Capture the cell that displays the provided text and extract its (x, y) central coordinate. 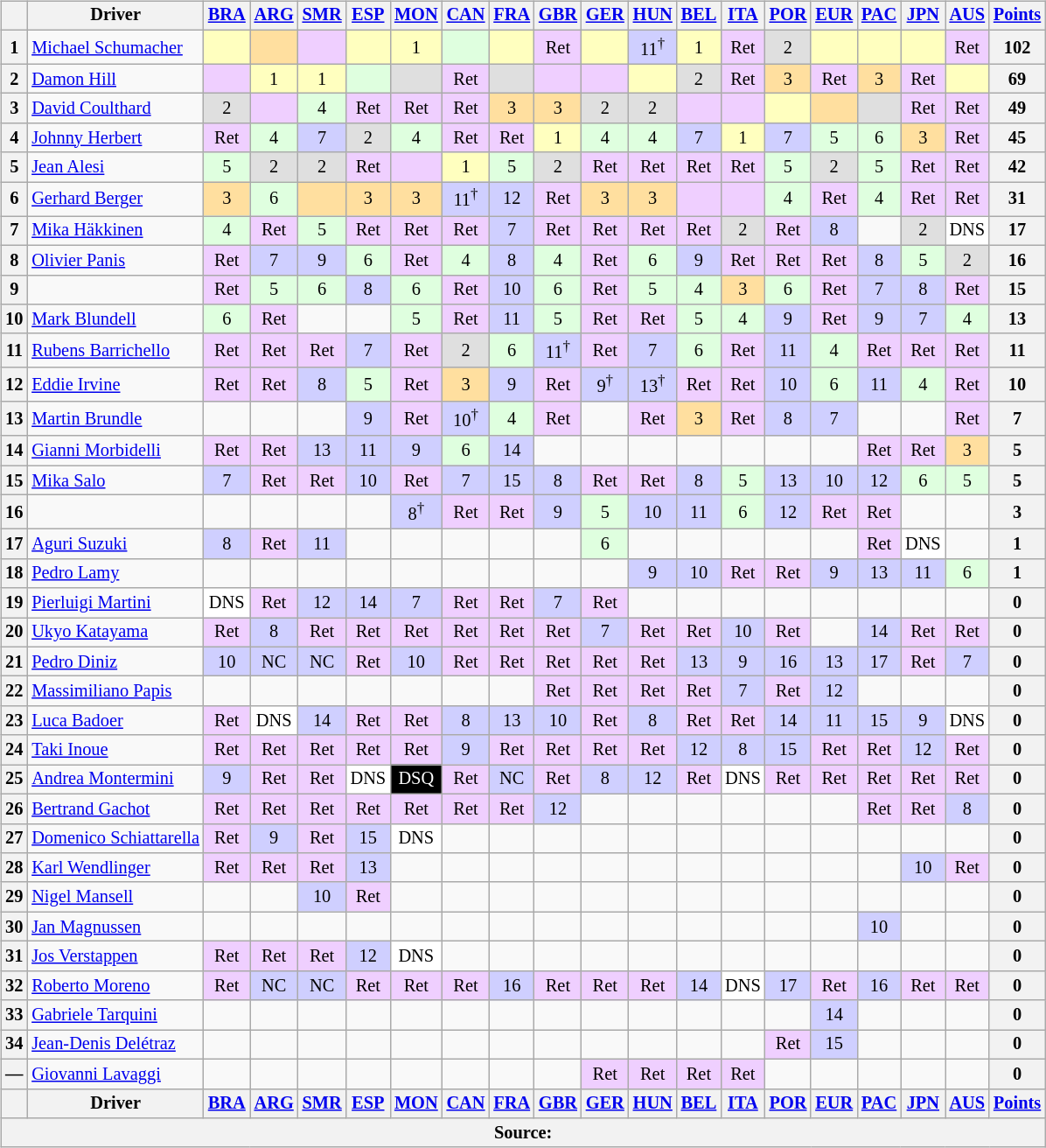
Ukyo Katayama (115, 633)
Andrea Montermini (115, 780)
49 (1017, 108)
24 (14, 750)
Rubens Barrichello (115, 350)
Mika Häkkinen (115, 231)
Pierluigi Martini (115, 603)
David Coulthard (115, 108)
45 (1017, 138)
25 (14, 780)
DSQ (416, 780)
19 (14, 603)
26 (14, 808)
Gabriele Tarquini (115, 1015)
20 (14, 633)
10† (466, 418)
Roberto Moreno (115, 985)
22 (14, 691)
Domenico Schiattarella (115, 838)
42 (1017, 167)
30 (14, 927)
8† (416, 513)
69 (1017, 79)
Johnny Herbert (115, 138)
Taki Inoue (115, 750)
Aguri Suzuki (115, 544)
— (14, 1074)
Nigel Mansell (115, 897)
29 (14, 897)
27 (14, 838)
Pedro Lamy (115, 573)
Jan Magnussen (115, 927)
Bertrand Gachot (115, 808)
18 (14, 573)
Damon Hill (115, 79)
Martin Brundle (115, 418)
Luca Badoer (115, 721)
Pedro Diniz (115, 661)
Eddie Irvine (115, 385)
34 (14, 1045)
Olivier Panis (115, 260)
Jean-Denis Delétraz (115, 1045)
Gianni Morbidelli (115, 451)
33 (14, 1015)
23 (14, 721)
Mika Salo (115, 480)
32 (14, 985)
9† (605, 385)
21 (14, 661)
Jean Alesi (115, 167)
102 (1017, 47)
Michael Schumacher (115, 47)
13† (652, 385)
Source: (523, 1133)
Mark Blundell (115, 319)
Gerhard Berger (115, 199)
Giovanni Lavaggi (115, 1074)
Karl Wendlinger (115, 868)
Massimiliano Papis (115, 691)
28 (14, 868)
Jos Verstappen (115, 956)
